Extract the [X, Y] coordinate from the center of the cell holding the provided text.  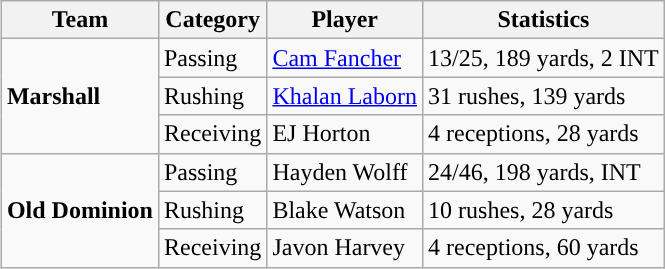
4 receptions, 60 yards [544, 248]
Player [345, 20]
Cam Fancher [345, 58]
24/46, 198 yards, INT [544, 172]
Blake Watson [345, 210]
31 rushes, 139 yards [544, 96]
EJ Horton [345, 134]
Khalan Laborn [345, 96]
Hayden Wolff [345, 172]
10 rushes, 28 yards [544, 210]
4 receptions, 28 yards [544, 134]
13/25, 189 yards, 2 INT [544, 58]
Statistics [544, 20]
Old Dominion [80, 210]
Javon Harvey [345, 248]
Team [80, 20]
Category [212, 20]
Marshall [80, 96]
